Capture the cell that displays the provided text and extract its (x, y) central coordinate. 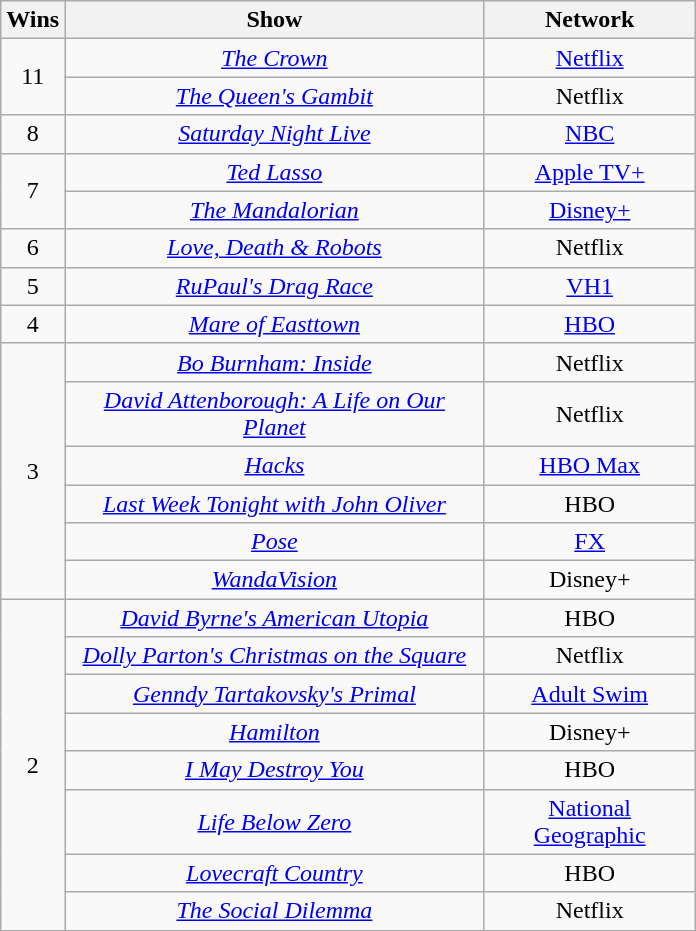
Mare of Easttown (274, 324)
NBC (590, 134)
Hamilton (274, 732)
2 (33, 765)
FX (590, 542)
HBO Max (590, 465)
Lovecraft Country (274, 873)
6 (33, 248)
Genndy Tartakovsky's Primal (274, 694)
Ted Lasso (274, 172)
Life Below Zero (274, 822)
WandaVision (274, 580)
Hacks (274, 465)
David Byrne's American Utopia (274, 618)
Network (590, 20)
The Mandalorian (274, 210)
8 (33, 134)
11 (33, 77)
VH1 (590, 286)
I May Destroy You (274, 770)
The Crown (274, 58)
Saturday Night Live (274, 134)
The Social Dilemma (274, 911)
Dolly Parton's Christmas on the Square (274, 656)
RuPaul's Drag Race (274, 286)
5 (33, 286)
7 (33, 191)
National Geographic (590, 822)
Bo Burnham: Inside (274, 362)
Wins (33, 20)
The Queen's Gambit (274, 96)
Pose (274, 542)
Last Week Tonight with John Oliver (274, 503)
Adult Swim (590, 694)
4 (33, 324)
3 (33, 470)
Love, Death & Robots (274, 248)
Apple TV+ (590, 172)
Show (274, 20)
David Attenborough: A Life on Our Planet (274, 414)
